Capture the cell that displays the provided text and extract its (X, Y) central coordinate. 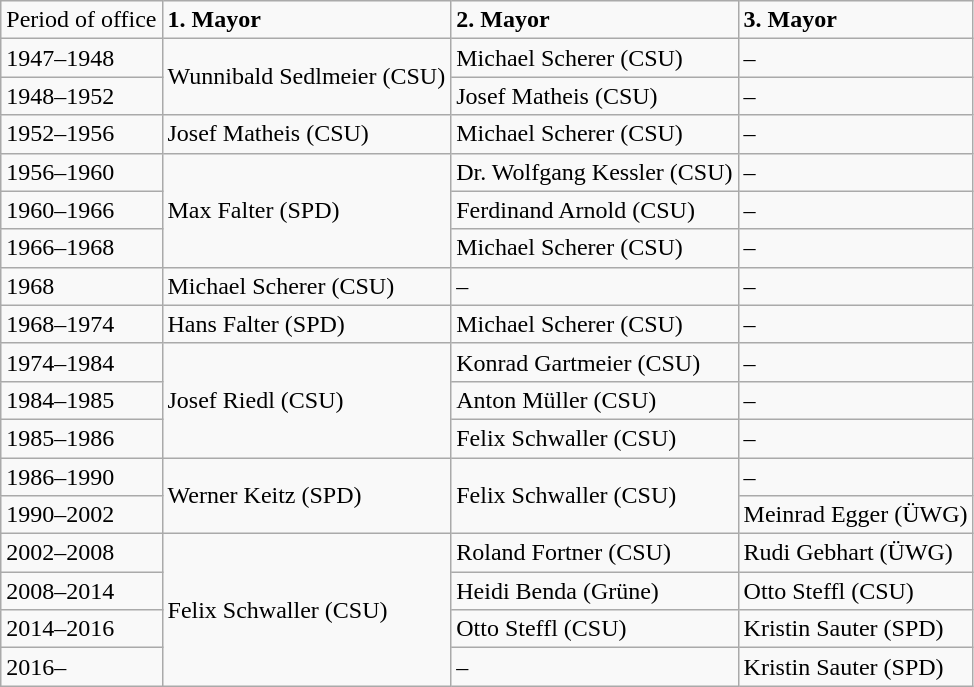
Meinrad Egger (ÜWG) (856, 515)
Anton Müller (CSU) (594, 400)
Konrad Gartmeier (CSU) (594, 362)
1952–1956 (82, 134)
1966–1968 (82, 248)
1956–1960 (82, 172)
Werner Keitz (SPD) (306, 496)
Hans Falter (SPD) (306, 324)
1. Mayor (306, 20)
1984–1985 (82, 400)
1968 (82, 286)
1948–1952 (82, 96)
1960–1966 (82, 210)
Heidi Benda (Grüne) (594, 591)
2. Mayor (594, 20)
Period of office (82, 20)
1985–1986 (82, 438)
Ferdinand Arnold (CSU) (594, 210)
1990–2002 (82, 515)
2008–2014 (82, 591)
1974–1984 (82, 362)
2016– (82, 667)
Dr. Wolfgang Kessler (CSU) (594, 172)
Max Falter (SPD) (306, 210)
2014–2016 (82, 629)
1947–1948 (82, 58)
1986–1990 (82, 477)
Roland Fortner (CSU) (594, 553)
1968–1974 (82, 324)
Wunnibald Sedlmeier (CSU) (306, 77)
3. Mayor (856, 20)
2002–2008 (82, 553)
Josef Riedl (CSU) (306, 400)
Rudi Gebhart (ÜWG) (856, 553)
